Identify which cell holds the provided text, then report its (X, Y) central coordinate. 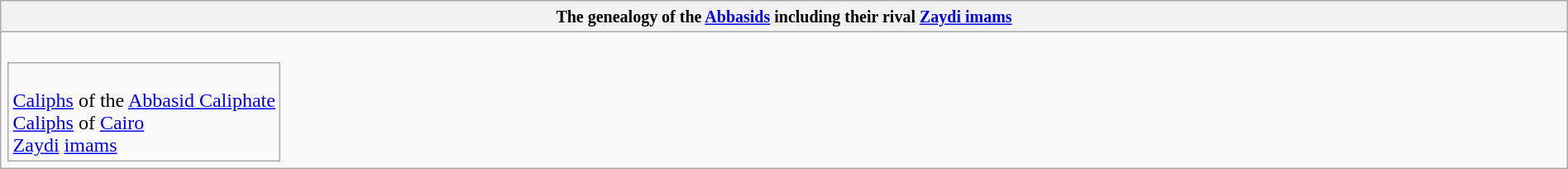
The genealogy of the Abbasids including their rival Zaydi imams (784, 17)
